For the text-containing cell, return its midpoint in [X, Y] coordinate format. 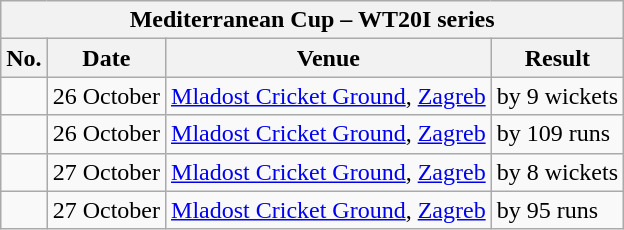
Mediterranean Cup – WT20I series [312, 20]
by 109 runs [557, 134]
No. [24, 58]
by 9 wickets [557, 96]
by 8 wickets [557, 172]
by 95 runs [557, 210]
Date [106, 58]
Result [557, 58]
Venue [329, 58]
